For the text-containing cell, return its midpoint in (X, Y) coordinate format. 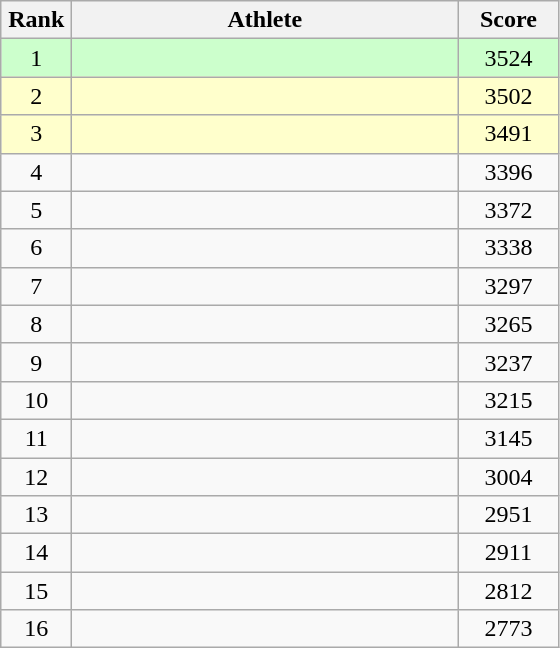
3338 (508, 248)
2 (36, 96)
3145 (508, 438)
3237 (508, 362)
14 (36, 553)
2911 (508, 553)
15 (36, 591)
3396 (508, 172)
2812 (508, 591)
5 (36, 210)
3372 (508, 210)
Athlete (265, 20)
10 (36, 400)
9 (36, 362)
12 (36, 477)
3524 (508, 58)
3297 (508, 286)
3 (36, 134)
7 (36, 286)
3004 (508, 477)
1 (36, 58)
3491 (508, 134)
Rank (36, 20)
Score (508, 20)
8 (36, 324)
3265 (508, 324)
4 (36, 172)
16 (36, 629)
13 (36, 515)
2951 (508, 515)
2773 (508, 629)
11 (36, 438)
3502 (508, 96)
3215 (508, 400)
6 (36, 248)
